Output the [x, y] coordinate of the center of the cell containing the given text.  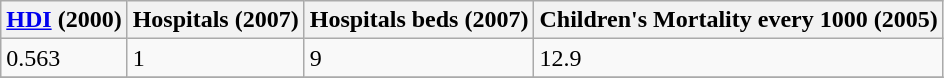
0.563 [64, 58]
1 [216, 58]
Children's Mortality every 1000 (2005) [738, 20]
12.9 [738, 58]
HDI (2000) [64, 20]
Hospitals (2007) [216, 20]
9 [419, 58]
Hospitals beds (2007) [419, 20]
